Detect which cell encompasses the target text, then output its (X, Y) center coordinate. 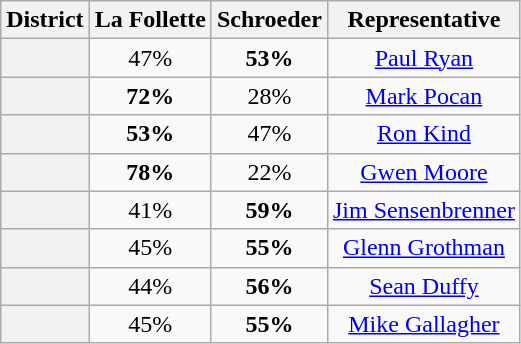
72% (150, 96)
59% (269, 210)
Mike Gallagher (424, 324)
Representative (424, 20)
41% (150, 210)
Sean Duffy (424, 286)
44% (150, 286)
28% (269, 96)
Paul Ryan (424, 58)
78% (150, 172)
Glenn Grothman (424, 248)
Schroeder (269, 20)
Jim Sensenbrenner (424, 210)
District (45, 20)
22% (269, 172)
Mark Pocan (424, 96)
56% (269, 286)
La Follette (150, 20)
Gwen Moore (424, 172)
Ron Kind (424, 134)
